Determine the [X, Y] coordinate at the center of the cell enclosing the given text.  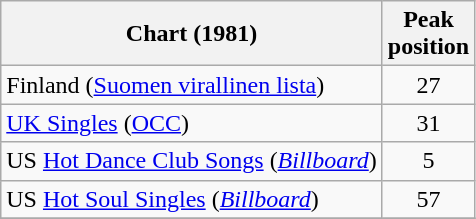
Peakposition [428, 34]
US Hot Soul Singles (Billboard) [192, 199]
US Hot Dance Club Songs (Billboard) [192, 161]
Finland (Suomen virallinen lista) [192, 85]
31 [428, 123]
57 [428, 199]
27 [428, 85]
Chart (1981) [192, 34]
UK Singles (OCC) [192, 123]
5 [428, 161]
